Output the (x, y) coordinate of the center of the cell containing the given text.  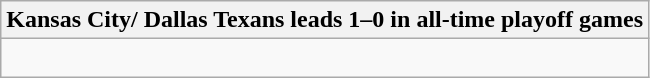
Kansas City/ Dallas Texans leads 1–0 in all-time playoff games (325, 20)
